Extract the (x, y) coordinate from the center of the cell holding the provided text.  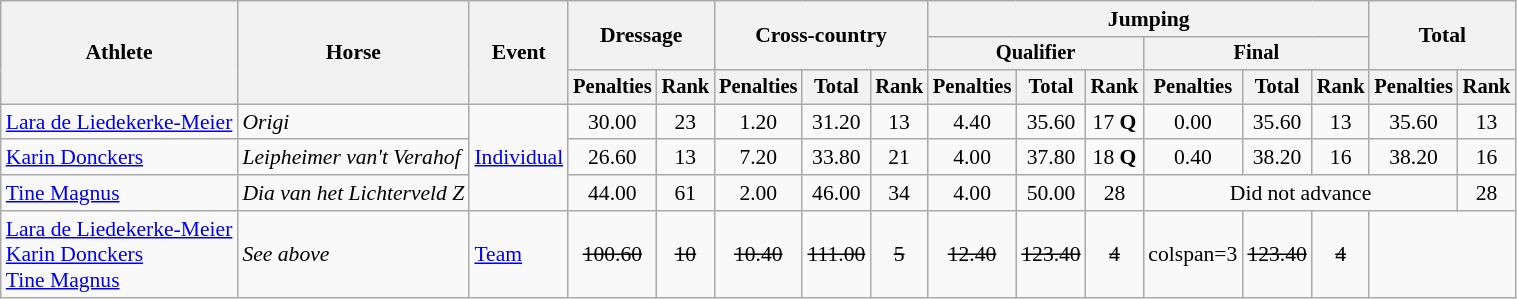
30.00 (612, 122)
Did not advance (1300, 193)
Origi (353, 122)
46.00 (836, 193)
1.20 (758, 122)
colspan=3 (1192, 254)
5 (899, 254)
See above (353, 254)
21 (899, 158)
Tine Magnus (120, 193)
Karin Donckers (120, 158)
Jumping (1149, 19)
Qualifier (1036, 54)
37.80 (1050, 158)
4.40 (972, 122)
Lara de Liedekerke-Meier (120, 122)
0.00 (1192, 122)
50.00 (1050, 193)
33.80 (836, 158)
Individual (518, 158)
Dressage (641, 36)
10.40 (758, 254)
0.40 (1192, 158)
111.00 (836, 254)
34 (899, 193)
18 Q (1115, 158)
Dia van het Lichterveld Z (353, 193)
Lara de Liedekerke-MeierKarin DonckersTine Magnus (120, 254)
2.00 (758, 193)
7.20 (758, 158)
100.60 (612, 254)
Horse (353, 52)
Event (518, 52)
Athlete (120, 52)
Final (1256, 54)
10 (686, 254)
Team (518, 254)
17 Q (1115, 122)
44.00 (612, 193)
Cross-country (821, 36)
Leipheimer van't Verahof (353, 158)
31.20 (836, 122)
26.60 (612, 158)
12.40 (972, 254)
23 (686, 122)
61 (686, 193)
